Extract the (x, y) coordinate from the center of the cell holding the provided text.  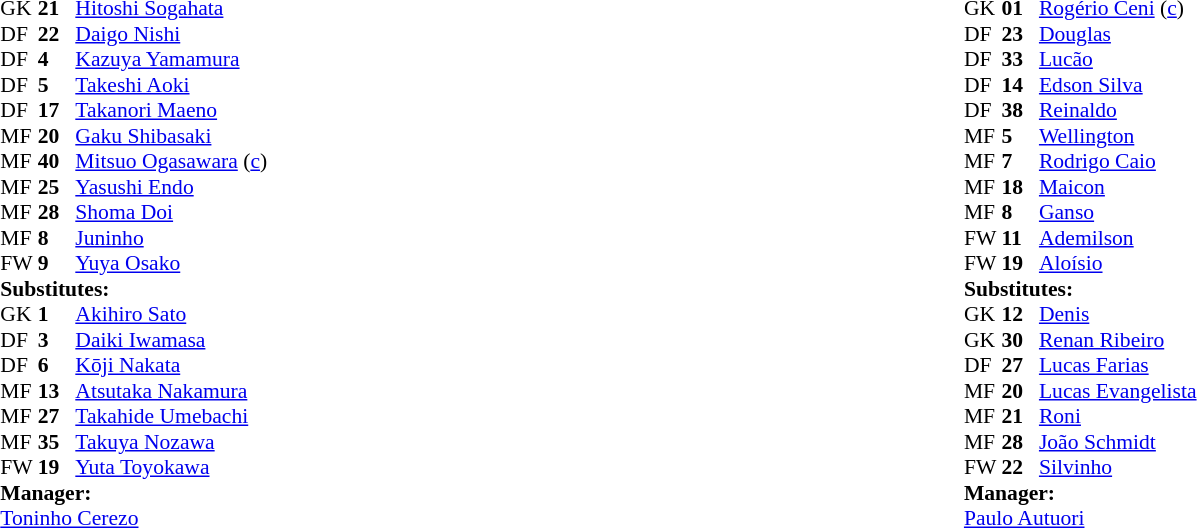
Denis (1118, 315)
Edson Silva (1118, 85)
Takanori Maeno (171, 111)
18 (1020, 187)
João Schmidt (1118, 442)
Ademilson (1118, 238)
Kazuya Yamamura (171, 59)
Atsutaka Nakamura (171, 391)
38 (1020, 111)
33 (1020, 59)
Mitsuo Ogasawara (c) (171, 161)
Yuta Toyokawa (171, 467)
Wellington (1118, 136)
Rodrigo Caio (1118, 161)
Lucão (1118, 59)
Shoma Doi (171, 213)
Yasushi Endo (171, 187)
30 (1020, 340)
14 (1020, 85)
Silvinho (1118, 467)
Maicon (1118, 187)
Daigo Nishi (171, 34)
Kōji Nakata (171, 365)
1 (57, 315)
21 (1020, 417)
Aloísio (1118, 263)
6 (57, 365)
12 (1020, 315)
23 (1020, 34)
17 (57, 111)
Renan Ribeiro (1118, 340)
Takuya Nozawa (171, 442)
Roni (1118, 417)
3 (57, 340)
40 (57, 161)
13 (57, 391)
Juninho (171, 238)
25 (57, 187)
Akihiro Sato (171, 315)
Lucas Evangelista (1118, 391)
Ganso (1118, 213)
Takeshi Aoki (171, 85)
Yuya Osako (171, 263)
Gaku Shibasaki (171, 136)
Daiki Iwamasa (171, 340)
Lucas Farias (1118, 365)
Reinaldo (1118, 111)
4 (57, 59)
7 (1020, 161)
Takahide Umebachi (171, 417)
11 (1020, 238)
9 (57, 263)
Douglas (1118, 34)
35 (57, 442)
